Provide the (x, y) coordinate of the cell's center where the given text is located.  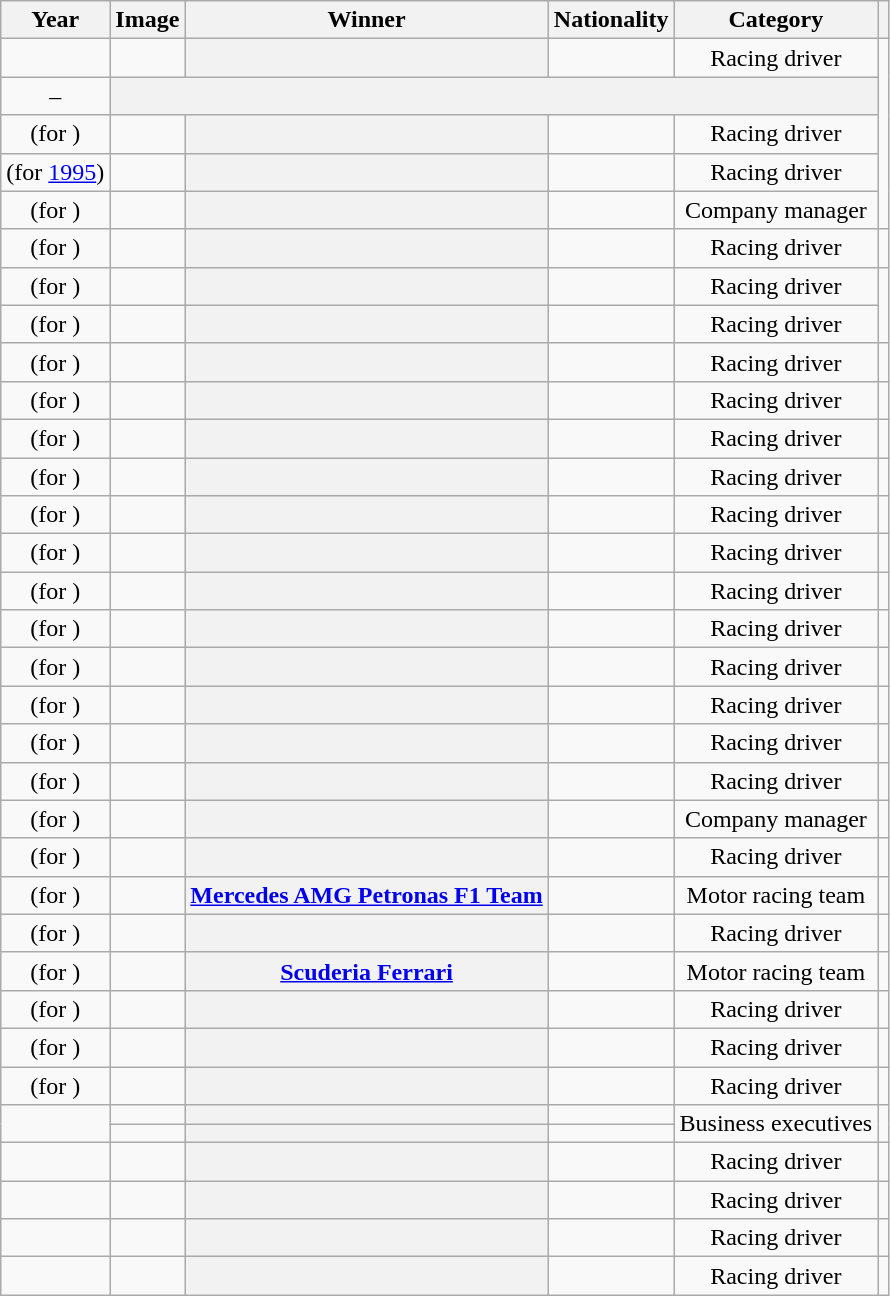
– (56, 96)
Image (148, 20)
Category (776, 20)
Winner (366, 20)
Business executives (776, 1124)
(for 1995) (56, 172)
Nationality (611, 20)
Mercedes AMG Petronas F1 Team (366, 895)
Scuderia Ferrari (366, 971)
Year (56, 20)
